Pinpoint the cell where the given text exists, returning its (X, Y) midpoint coordinate. 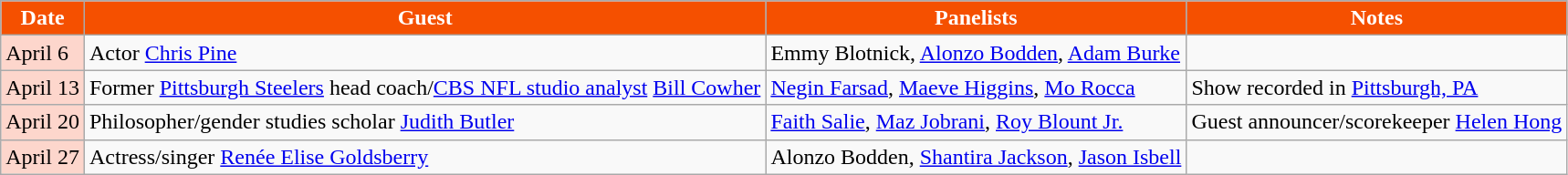
Faith Salie, Maz Jobrani, Roy Blount Jr. (977, 122)
Show recorded in Pittsburgh, PA (1376, 87)
Date (43, 18)
Panelists (977, 18)
April 6 (43, 53)
April 20 (43, 122)
Actor Chris Pine (424, 53)
Guest (424, 18)
Emmy Blotnick, Alonzo Bodden, Adam Burke (977, 53)
Former Pittsburgh Steelers head coach/CBS NFL studio analyst Bill Cowher (424, 87)
Alonzo Bodden, Shantira Jackson, Jason Isbell (977, 157)
Notes (1376, 18)
Philosopher/gender studies scholar Judith Butler (424, 122)
Actress/singer Renée Elise Goldsberry (424, 157)
Negin Farsad, Maeve Higgins, Mo Rocca (977, 87)
April 27 (43, 157)
April 13 (43, 87)
Guest announcer/scorekeeper Helen Hong (1376, 122)
